For the text-containing cell, return its midpoint in [x, y] coordinate format. 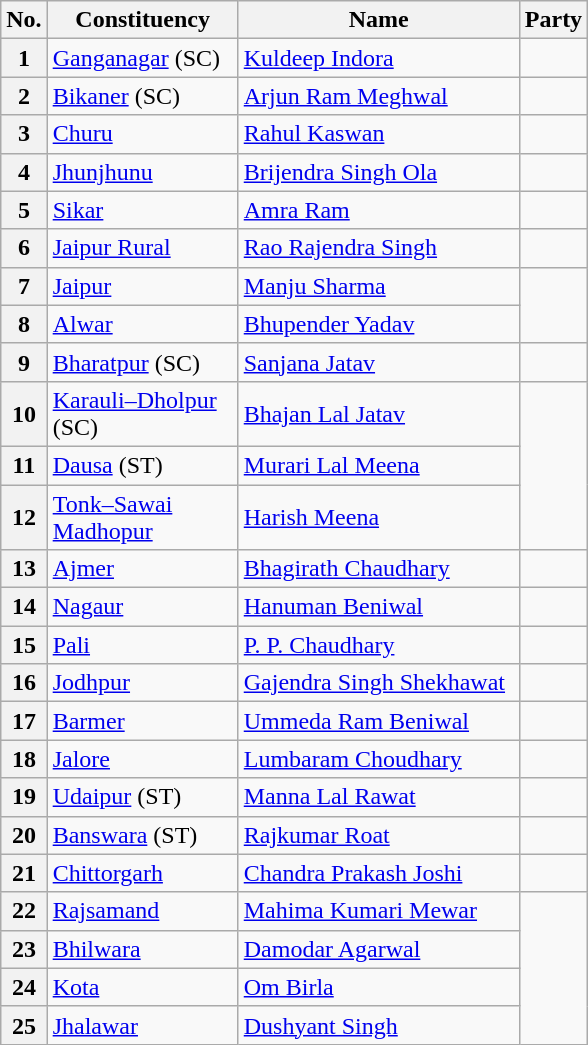
25 [24, 1025]
Lumbaram Choudhary [378, 759]
Jhunjhunu [142, 172]
1 [24, 58]
Sanjana Jatav [378, 362]
Nagaur [142, 607]
Chandra Prakash Joshi [378, 873]
6 [24, 248]
Bhilwara [142, 949]
Tonk–Sawai Madhopur [142, 516]
Jhalawar [142, 1025]
Murari Lal Meena [378, 465]
Kota [142, 987]
5 [24, 210]
7 [24, 286]
13 [24, 569]
22 [24, 911]
Banswara (ST) [142, 835]
Brijendra Singh Ola [378, 172]
Dausa (ST) [142, 465]
20 [24, 835]
17 [24, 721]
19 [24, 797]
Gajendra Singh Shekhawat [378, 683]
Jaipur [142, 286]
Barmer [142, 721]
14 [24, 607]
Ummeda Ram Beniwal [378, 721]
18 [24, 759]
Constituency [142, 20]
Rao Rajendra Singh [378, 248]
Manju Sharma [378, 286]
12 [24, 516]
Bhupender Yadav [378, 324]
No. [24, 20]
Rajsamand [142, 911]
Om Birla [378, 987]
Karauli–Dholpur (SC) [142, 414]
16 [24, 683]
3 [24, 134]
Manna Lal Rawat [378, 797]
Kuldeep Indora [378, 58]
Pali [142, 645]
Party [553, 20]
21 [24, 873]
Hanuman Beniwal [378, 607]
Dushyant Singh [378, 1025]
Bhajan Lal Jatav [378, 414]
Ajmer [142, 569]
Jalore [142, 759]
Sikar [142, 210]
8 [24, 324]
Harish Meena [378, 516]
Rajkumar Roat [378, 835]
Arjun Ram Meghwal [378, 96]
Bharatpur (SC) [142, 362]
Amra Ram [378, 210]
11 [24, 465]
24 [24, 987]
2 [24, 96]
Rahul Kaswan [378, 134]
Ganganagar (SC) [142, 58]
Alwar [142, 324]
15 [24, 645]
Name [378, 20]
Chittorgarh [142, 873]
Udaipur (ST) [142, 797]
Jaipur Rural [142, 248]
23 [24, 949]
9 [24, 362]
P. P. Chaudhary [378, 645]
Mahima Kumari Mewar [378, 911]
Bhagirath Chaudhary [378, 569]
10 [24, 414]
4 [24, 172]
Bikaner (SC) [142, 96]
Damodar Agarwal [378, 949]
Jodhpur [142, 683]
Churu [142, 134]
